Detect which cell encompasses the target text, then output its (x, y) center coordinate. 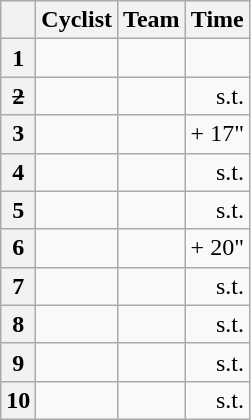
1 (18, 58)
Team (152, 20)
10 (18, 400)
3 (18, 134)
7 (18, 286)
4 (18, 172)
+ 17" (217, 134)
6 (18, 248)
9 (18, 362)
Cyclist (77, 20)
8 (18, 324)
5 (18, 210)
2 (18, 96)
Time (217, 20)
+ 20" (217, 248)
